Determine the (X, Y) coordinate at the center of the cell enclosing the given text.  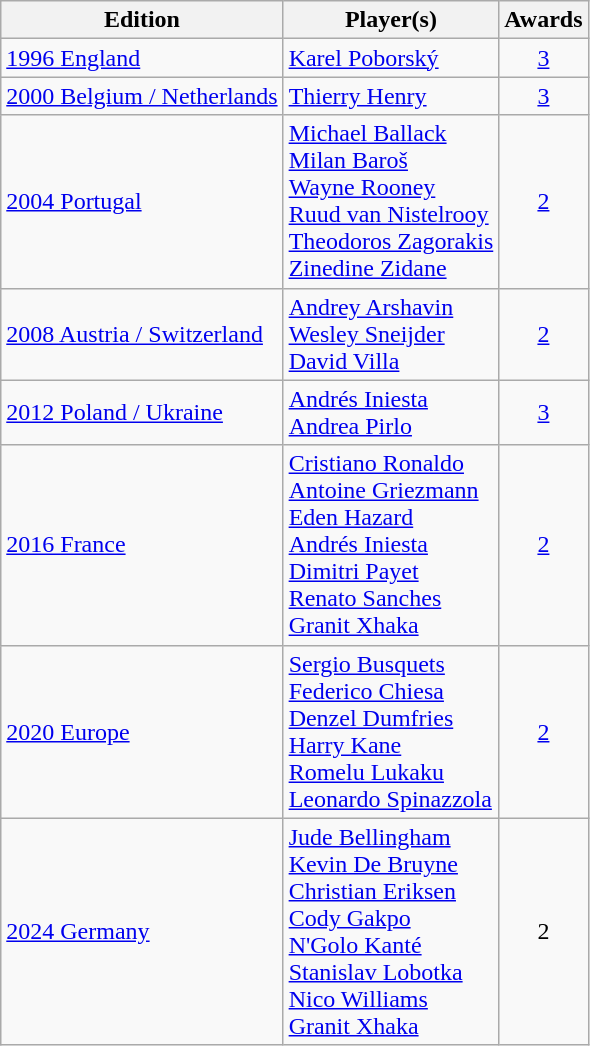
Jude Bellingham Kevin De Bruyne Christian Eriksen Cody Gakpo N'Golo Kanté Stanislav Lobotka Nico Williams Granit Xhaka (391, 932)
1996 England (142, 58)
2016 France (142, 545)
Edition (142, 20)
Thierry Henry (391, 96)
2024 Germany (142, 932)
Andrey Arshavin Wesley Sneijder David Villa (391, 334)
Andrés Iniesta Andrea Pirlo (391, 412)
2008 Austria / Switzerland (142, 334)
Sergio Busquets Federico Chiesa Denzel Dumfries Harry Kane Romelu Lukaku Leonardo Spinazzola (391, 732)
Cristiano Ronaldo Antoine Griezmann Eden Hazard Andrés Iniesta Dimitri Payet Renato Sanches Granit Xhaka (391, 545)
2004 Portugal (142, 202)
2012 Poland / Ukraine (142, 412)
2000 Belgium / Netherlands (142, 96)
Awards (544, 20)
Player(s) (391, 20)
Karel Poborský (391, 58)
Michael Ballack Milan Baroš Wayne Rooney Ruud van Nistelrooy Theodoros Zagorakis Zinedine Zidane (391, 202)
2020 Europe (142, 732)
